Search for the cell housing the specified text and yield its (x, y) center coordinate. 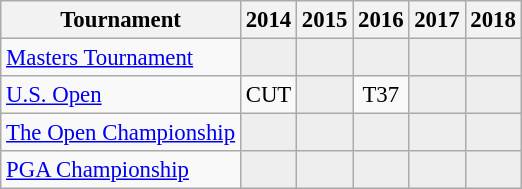
The Open Championship (121, 133)
U.S. Open (121, 95)
2015 (325, 20)
2017 (437, 20)
2014 (268, 20)
2018 (493, 20)
T37 (381, 95)
PGA Championship (121, 170)
Masters Tournament (121, 58)
Tournament (121, 20)
2016 (381, 20)
CUT (268, 95)
